From the cell containing the given text, extract its center point as [X, Y] coordinate. 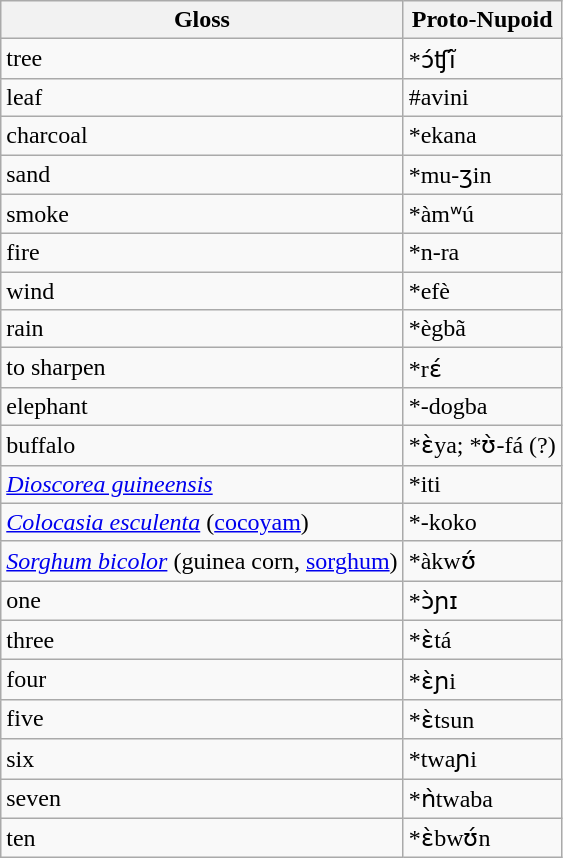
*ǹtwaba [482, 798]
*rɛ́ [482, 368]
fire [202, 253]
*ɛ̀tsun [482, 719]
to sharpen [202, 368]
*ekana [482, 135]
Sorghum bicolor (guinea corn, sorghum) [202, 561]
Proto-Nupoid [482, 20]
three [202, 640]
six [202, 759]
charcoal [202, 135]
#avini [482, 97]
*twaɲi [482, 759]
*mu-ʒin [482, 174]
one [202, 601]
four [202, 680]
Colocasia esculenta (cocoyam) [202, 522]
sand [202, 174]
*efè [482, 291]
*-koko [482, 522]
*ɛ̀bwʊ́n [482, 838]
*ɔ́ʧĩ́ [482, 59]
smoke [202, 214]
seven [202, 798]
*àkwʊ́ [482, 561]
*àmʷú [482, 214]
Dioscorea guineensis [202, 484]
*-dogba [482, 406]
*ɛ̀tá [482, 640]
*n-ra [482, 253]
ten [202, 838]
*ɛ̀ya; *ʊ̀-fá (?) [482, 445]
tree [202, 59]
*ɛ̀ɲi [482, 680]
wind [202, 291]
Gloss [202, 20]
*ɔ̀ɲɪ [482, 601]
elephant [202, 406]
leaf [202, 97]
rain [202, 329]
buffalo [202, 445]
*ègbã [482, 329]
five [202, 719]
*iti [482, 484]
